From the cell containing the given text, extract its center point as (x, y) coordinate. 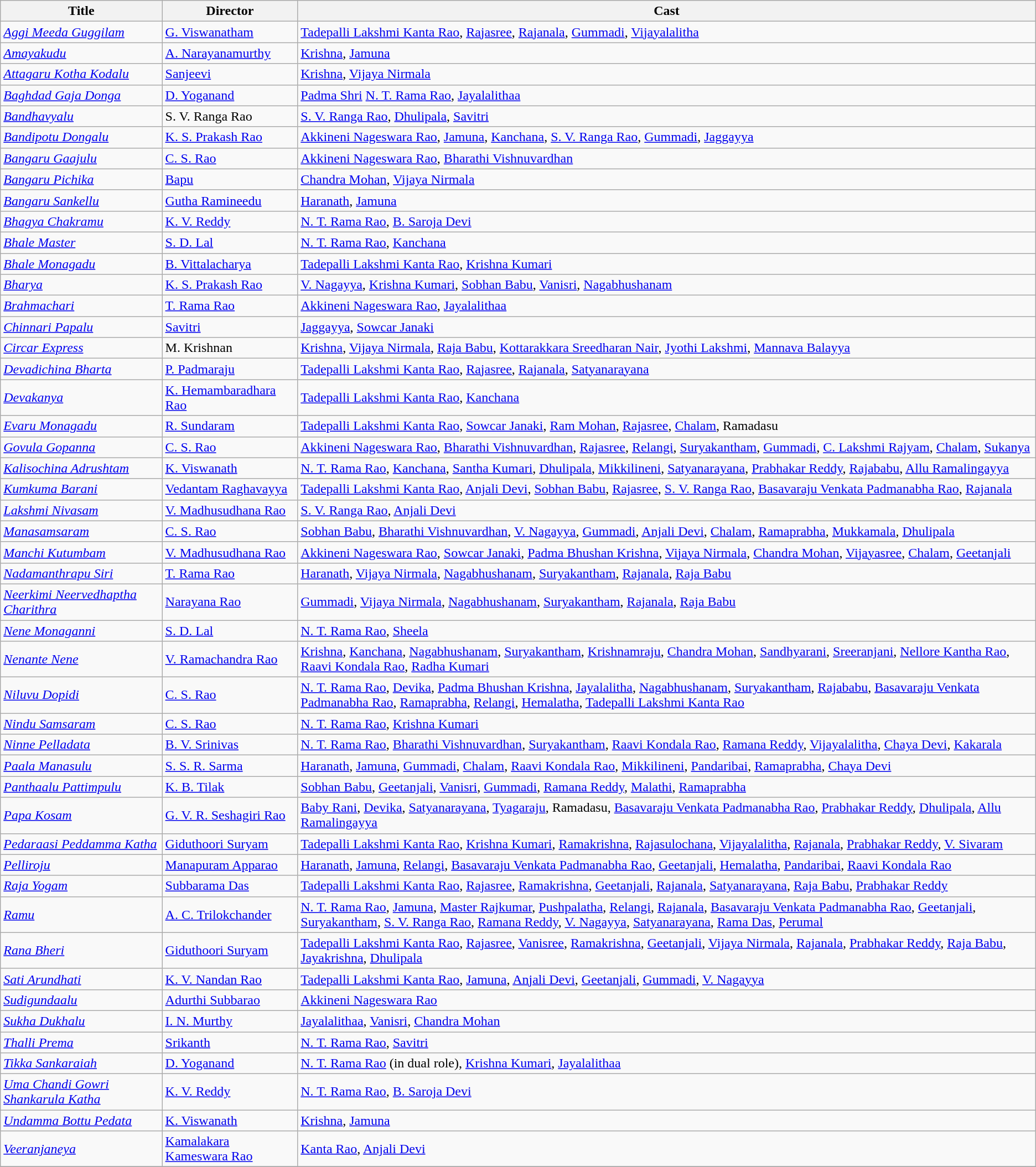
Cast (667, 11)
Ramu (81, 914)
Tadepalli Lakshmi Kanta Rao, Krishna Kumari (667, 264)
Tadepalli Lakshmi Kanta Rao, Jamuna, Anjali Devi, Geetanjali, Gummadi, V. Nagayya (667, 979)
Tadepalli Lakshmi Kanta Rao, Anjali Devi, Sobhan Babu, Rajasree, S. V. Ranga Rao, Basavaraju Venkata Padmanabha Rao, Rajanala (667, 489)
Sati Arundhati (81, 979)
Bhale Monagadu (81, 264)
Gummadi, Vijaya Nirmala, Nagabhushanam, Suryakantham, Rajanala, Raja Babu (667, 602)
Akkineni Nageswara Rao (667, 1000)
Akkineni Nageswara Rao, Bharathi Vishnuvardhan, Rajasree, Relangi, Suryakantham, Gummadi, C. Lakshmi Rajyam, Chalam, Sukanya (667, 447)
Sobhan Babu, Geetanjali, Vanisri, Gummadi, Ramana Reddy, Malathi, Ramaprabha (667, 787)
S. V. Ranga Rao (230, 116)
V. Ramachandra Rao (230, 660)
Kumkuma Barani (81, 489)
Bhale Master (81, 242)
Haranath, Vijaya Nirmala, Nagabhushanam, Suryakantham, Rajanala, Raja Babu (667, 573)
Savitri (230, 327)
Chinnari Papalu (81, 327)
G. V. R. Seshagiri Rao (230, 816)
Krishna, Vijaya Nirmala (667, 74)
Rana Bheri (81, 951)
Aggi Meeda Guggilam (81, 32)
Attagaru Kotha Kodalu (81, 74)
Bangaru Pichika (81, 179)
N. T. Rama Rao, Kanchana (667, 242)
Director (230, 11)
Akkineni Nageswara Rao, Jamuna, Kanchana, S. V. Ranga Rao, Gummadi, Jaggayya (667, 137)
Govula Gopanna (81, 447)
Nene Monaganni (81, 630)
N. T. Rama Rao, Sheela (667, 630)
B. V. Srinivas (230, 745)
Tadepalli Lakshmi Kanta Rao, Rajasree, Rajanala, Gummadi, Vijayalalitha (667, 32)
Bandipotu Dongalu (81, 137)
Bapu (230, 179)
Sukha Dukhalu (81, 1021)
Akkineni Nageswara Rao, Sowcar Janaki, Padma Bhushan Krishna, Vijaya Nirmala, Chandra Mohan, Vijayasree, Chalam, Geetanjali (667, 552)
Kanta Rao, Anjali Devi (667, 1149)
I. N. Murthy (230, 1021)
Amayakudu (81, 53)
V. Nagayya, Krishna Kumari, Sobhan Babu, Vanisri, Nagabhushanam (667, 285)
Bangaru Gaajulu (81, 158)
Brahmachari (81, 306)
Evaru Monagadu (81, 426)
N. T. Rama Rao, Kanchana, Santha Kumari, Dhulipala, Mikkilineni, Satyanarayana, Prabhakar Reddy, Rajababu, Allu Ramalingayya (667, 468)
Adurthi Subbarao (230, 1000)
S. V. Ranga Rao, Anjali Devi (667, 510)
A. Narayanamurthy (230, 53)
Sanjeevi (230, 74)
K. V. Nandan Rao (230, 979)
Tadepalli Lakshmi Kanta Rao, Rajasree, Ramakrishna, Geetanjali, Rajanala, Satyanarayana, Raja Babu, Prabhakar Reddy (667, 886)
Haranath, Jamuna, Gummadi, Chalam, Raavi Kondala Rao, Mikkilineni, Pandaribai, Ramaprabha, Chaya Devi (667, 766)
Akkineni Nageswara Rao, Jayalalithaa (667, 306)
Tadepalli Lakshmi Kanta Rao, Krishna Kumari, Ramakrishna, Rajasulochana, Vijayalalitha, Rajanala, Prabhakar Reddy, V. Sivaram (667, 844)
G. Viswanatham (230, 32)
Devadichina Bharta (81, 369)
Pedaraasi Peddamma Katha (81, 844)
Lakshmi Nivasam (81, 510)
Padma Shri N. T. Rama Rao, Jayalalithaa (667, 95)
S. V. Ranga Rao, Dhulipala, Savitri (667, 116)
Panthaalu Pattimpulu (81, 787)
Devakanya (81, 397)
Srikanth (230, 1042)
Tadepalli Lakshmi Kanta Rao, Sowcar Janaki, Ram Mohan, Rajasree, Chalam, Ramadasu (667, 426)
N. T. Rama Rao (in dual role), Krishna Kumari, Jayalalithaa (667, 1064)
Baghdad Gaja Donga (81, 95)
B. Vittalacharya (230, 264)
Subbarama Das (230, 886)
Papa Kosam (81, 816)
Narayana Rao (230, 602)
Tadepalli Lakshmi Kanta Rao, Kanchana (667, 397)
N. T. Rama Rao, Savitri (667, 1042)
Sobhan Babu, Bharathi Vishnuvardhan, V. Nagayya, Gummadi, Anjali Devi, Chalam, Ramaprabha, Mukkamala, Dhulipala (667, 531)
Tikka Sankaraiah (81, 1064)
A. C. Trilokchander (230, 914)
K. Hemambaradhara Rao (230, 397)
Akkineni Nageswara Rao, Bharathi Vishnuvardhan (667, 158)
Gutha Ramineedu (230, 200)
Manchi Kutumbam (81, 552)
Uma Chandi Gowri Shankarula Katha (81, 1092)
M. Krishnan (230, 348)
Jayalalithaa, Vanisri, Chandra Mohan (667, 1021)
P. Padmaraju (230, 369)
Raja Yogam (81, 886)
Undamma Bottu Pedata (81, 1121)
Chandra Mohan, Vijaya Nirmala (667, 179)
S. S. R. Sarma (230, 766)
N. T. Rama Rao, Bharathi Vishnuvardhan, Suryakantham, Raavi Kondala Rao, Ramana Reddy, Vijayalalitha, Chaya Devi, Kakarala (667, 745)
Bhagya Chakramu (81, 221)
Manasamsaram (81, 531)
Bharya (81, 285)
Nadamanthrapu Siri (81, 573)
Bangaru Sankellu (81, 200)
K. B. Tilak (230, 787)
Neerkimi Neervedhaptha Charithra (81, 602)
Haranath, Jamuna, Relangi, Basavaraju Venkata Padmanabha Rao, Geetanjali, Hemalatha, Pandaribai, Raavi Kondala Rao (667, 865)
Nenante Nene (81, 660)
Veeranjaneya (81, 1149)
Krishna, Vijaya Nirmala, Raja Babu, Kottarakkara Sreedharan Nair, Jyothi Lakshmi, Mannava Balayya (667, 348)
Kamalakara Kameswara Rao (230, 1149)
Vedantam Raghavayya (230, 489)
Baby Rani, Devika, Satyanarayana, Tyagaraju, Ramadasu, Basavaraju Venkata Padmanabha Rao, Prabhakar Reddy, Dhulipala, Allu Ramalingayya (667, 816)
Haranath, Jamuna (667, 200)
Ninne Pelladata (81, 745)
Bandhavyalu (81, 116)
Nindu Samsaram (81, 724)
Paala Manasulu (81, 766)
Manapuram Apparao (230, 865)
Thalli Prema (81, 1042)
Sudigundaalu (81, 1000)
Title (81, 11)
Tadepalli Lakshmi Kanta Rao, Rajasree, Rajanala, Satyanarayana (667, 369)
Niluvu Dopidi (81, 695)
Jaggayya, Sowcar Janaki (667, 327)
Kalisochina Adrushtam (81, 468)
N. T. Rama Rao, Krishna Kumari (667, 724)
Circar Express (81, 348)
Pelliroju (81, 865)
R. Sundaram (230, 426)
